Return the (x, y) coordinate for the center point of the cell that contains the specified text.  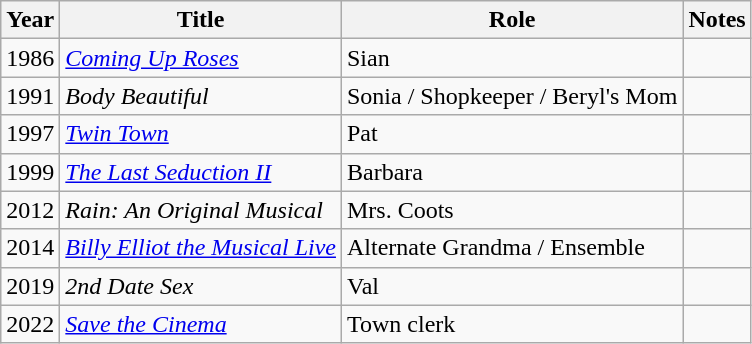
2019 (30, 286)
Sian (512, 58)
Pat (512, 134)
Year (30, 20)
Rain: An Original Musical (201, 210)
Twin Town (201, 134)
1999 (30, 172)
Title (201, 20)
Town clerk (512, 324)
Role (512, 20)
The Last Seduction II (201, 172)
1997 (30, 134)
1986 (30, 58)
Barbara (512, 172)
Notes (717, 20)
2012 (30, 210)
Val (512, 286)
Coming Up Roses (201, 58)
2014 (30, 248)
Mrs. Coots (512, 210)
Alternate Grandma / Ensemble (512, 248)
Sonia / Shopkeeper / Beryl's Mom (512, 96)
1991 (30, 96)
2022 (30, 324)
Body Beautiful (201, 96)
2nd Date Sex (201, 286)
Save the Cinema (201, 324)
Billy Elliot the Musical Live (201, 248)
